For the text-containing cell, return its midpoint in (x, y) coordinate format. 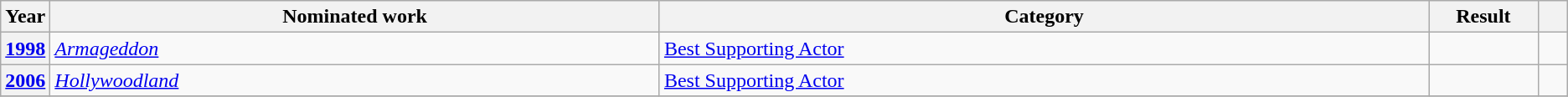
Hollywoodland (355, 80)
Category (1044, 17)
1998 (25, 48)
Result (1484, 17)
2006 (25, 80)
Armageddon (355, 48)
Year (25, 17)
Nominated work (355, 17)
